Scan for the cell matching the given text and deliver its (x, y) coordinate at center. 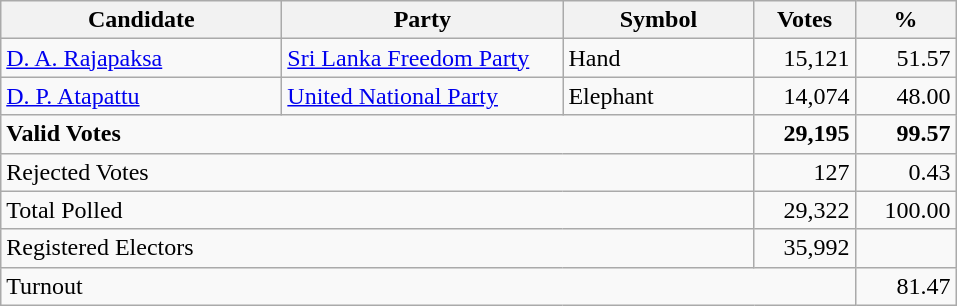
15,121 (804, 58)
Registered Electors (378, 248)
Hand (658, 58)
0.43 (906, 172)
Sri Lanka Freedom Party (422, 58)
48.00 (906, 96)
Rejected Votes (378, 172)
% (906, 20)
Total Polled (378, 210)
Candidate (142, 20)
99.57 (906, 134)
Symbol (658, 20)
D. P. Atapattu (142, 96)
29,322 (804, 210)
Votes (804, 20)
Party (422, 20)
Turnout (428, 286)
51.57 (906, 58)
100.00 (906, 210)
14,074 (804, 96)
Valid Votes (378, 134)
35,992 (804, 248)
United National Party (422, 96)
Elephant (658, 96)
81.47 (906, 286)
D. A. Rajapaksa (142, 58)
127 (804, 172)
29,195 (804, 134)
